From the cell containing the given text, extract its center point as (X, Y) coordinate. 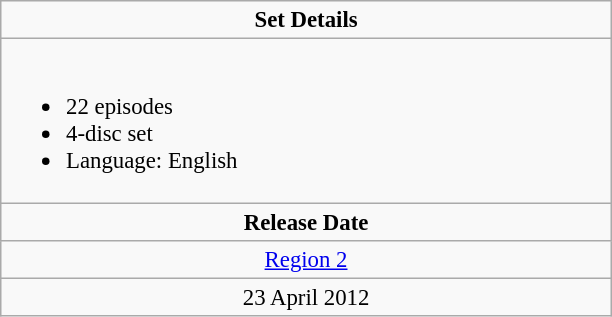
Region 2 (306, 259)
Release Date (306, 222)
22 episodes4-disc setLanguage: English (306, 121)
23 April 2012 (306, 297)
Set Details (306, 20)
